For the text-containing cell, return its midpoint in [X, Y] coordinate format. 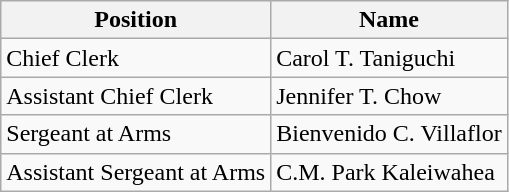
Name [389, 20]
Position [136, 20]
C.M. Park Kaleiwahea [389, 172]
Jennifer T. Chow [389, 96]
Assistant Chief Clerk [136, 96]
Chief Clerk [136, 58]
Bienvenido C. Villaflor [389, 134]
Assistant Sergeant at Arms [136, 172]
Carol T. Taniguchi [389, 58]
Sergeant at Arms [136, 134]
